Extract the [X, Y] coordinate from the center of the cell holding the provided text.  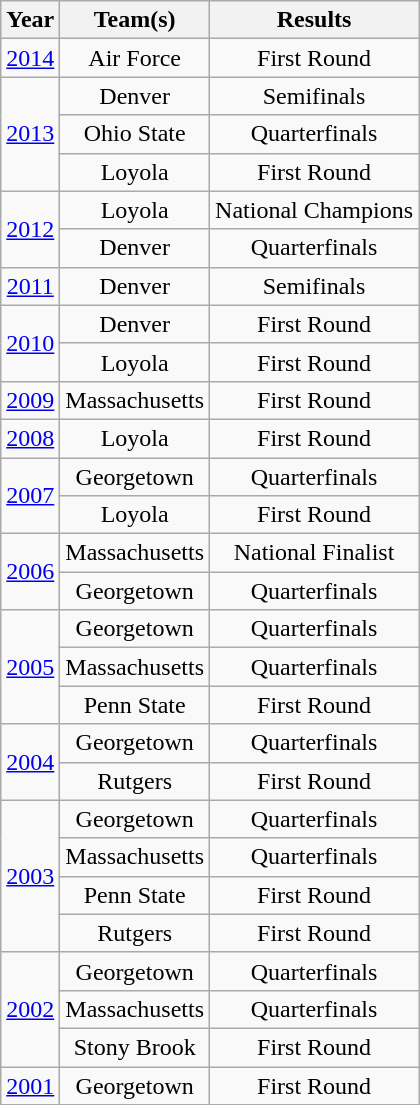
2013 [30, 134]
2005 [30, 667]
2001 [30, 1085]
2012 [30, 229]
2014 [30, 58]
2002 [30, 1009]
Team(s) [135, 20]
National Champions [314, 210]
2003 [30, 876]
2006 [30, 572]
National Finalist [314, 553]
Stony Brook [135, 1047]
Results [314, 20]
2007 [30, 496]
2009 [30, 400]
2010 [30, 343]
Air Force [135, 58]
2011 [30, 286]
2008 [30, 438]
2004 [30, 762]
Year [30, 20]
Ohio State [135, 134]
